Scan for the cell matching the given text and deliver its (x, y) coordinate at center. 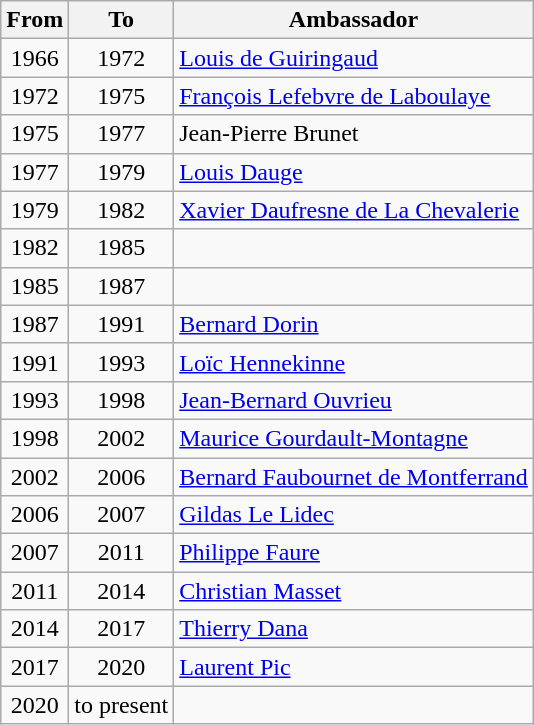
Bernard Faubournet de Montferrand (354, 477)
1966 (35, 58)
Philippe Faure (354, 553)
Maurice Gourdault-Montagne (354, 438)
Gildas Le Lidec (354, 515)
Loïc Hennekinne (354, 362)
Ambassador (354, 20)
François Lefebvre de Laboulaye (354, 96)
Jean-Pierre Brunet (354, 134)
Xavier Daufresne de La Chevalerie (354, 210)
From (35, 20)
Christian Masset (354, 591)
Bernard Dorin (354, 324)
Laurent Pic (354, 667)
To (122, 20)
Louis de Guiringaud (354, 58)
Louis Dauge (354, 172)
to present (122, 705)
Jean-Bernard Ouvrieu (354, 400)
Thierry Dana (354, 629)
